Output the (x, y) coordinate of the center of the cell containing the given text.  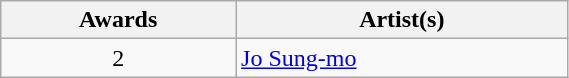
Jo Sung-mo (402, 58)
2 (118, 58)
Artist(s) (402, 20)
Awards (118, 20)
